Find where the given text appears and provide that cell's center as [X, Y] coordinate. 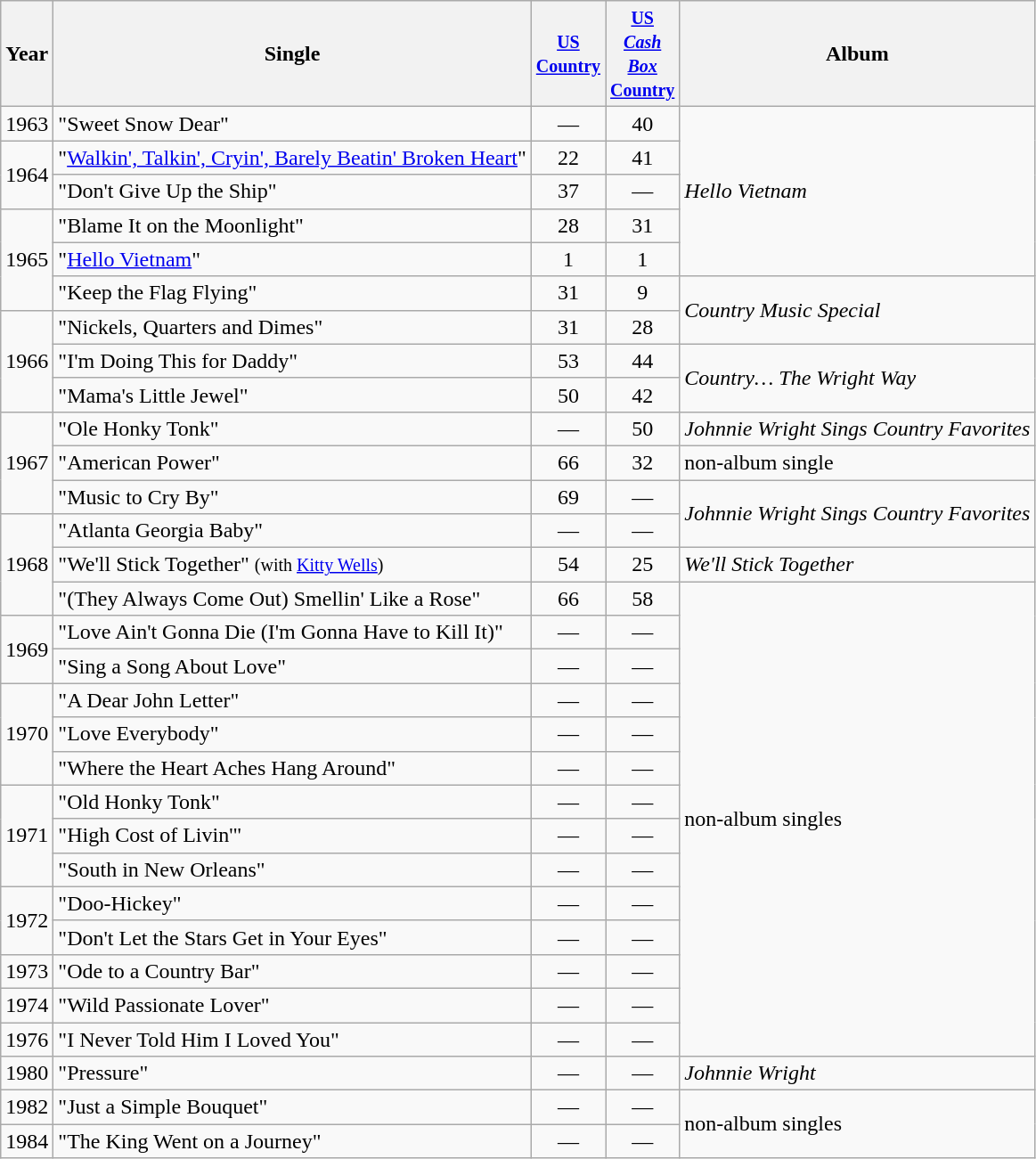
1964 [27, 175]
"Sweet Snow Dear" [292, 124]
1974 [27, 1005]
54 [568, 565]
44 [643, 361]
non-album single [857, 462]
41 [643, 158]
"Don't Give Up the Ship" [292, 192]
"We'll Stick Together" (with Kitty Wells) [292, 565]
"(They Always Come Out) Smellin' Like a Rose" [292, 599]
1966 [27, 361]
"Walkin', Talkin', Cryin', Barely Beatin' Broken Heart" [292, 158]
Hello Vietnam [857, 192]
US Cash Box Country [643, 53]
US Country [568, 53]
"The King Went on a Journey" [292, 1141]
69 [568, 496]
"Old Honky Tonk" [292, 802]
We'll Stick Together [857, 565]
37 [568, 192]
"Where the Heart Aches Hang Around" [292, 768]
Country Music Special [857, 310]
"Ode to a Country Bar" [292, 971]
32 [643, 462]
1971 [27, 836]
"Sing a Song About Love" [292, 666]
Single [292, 53]
"Just a Simple Bouquet" [292, 1107]
"Mama's Little Jewel" [292, 395]
"Don't Let the Stars Get in Your Eyes" [292, 937]
"Wild Passionate Lover" [292, 1005]
"Doo-Hickey" [292, 903]
Year [27, 53]
1969 [27, 649]
42 [643, 395]
1970 [27, 734]
"Blame It on the Moonlight" [292, 225]
58 [643, 599]
1984 [27, 1141]
"Nickels, Quarters and Dimes" [292, 327]
"A Dear John Letter" [292, 700]
Johnnie Wright [857, 1073]
Country… The Wright Way [857, 378]
1963 [27, 124]
1965 [27, 259]
22 [568, 158]
"Ole Honky Tonk" [292, 429]
"I Never Told Him I Loved You" [292, 1040]
1968 [27, 565]
Album [857, 53]
"High Cost of Livin'" [292, 836]
"Atlanta Georgia Baby" [292, 531]
"Pressure" [292, 1073]
"Love Ain't Gonna Die (I'm Gonna Have to Kill It)" [292, 633]
1972 [27, 920]
"South in New Orleans" [292, 869]
1976 [27, 1040]
25 [643, 565]
"Love Everybody" [292, 734]
"Music to Cry By" [292, 496]
1973 [27, 971]
"I'm Doing This for Daddy" [292, 361]
53 [568, 361]
1982 [27, 1107]
40 [643, 124]
9 [643, 293]
"Hello Vietnam" [292, 259]
"Keep the Flag Flying" [292, 293]
1980 [27, 1073]
"American Power" [292, 462]
1967 [27, 462]
